Output the [X, Y] coordinate of the center of the cell containing the given text.  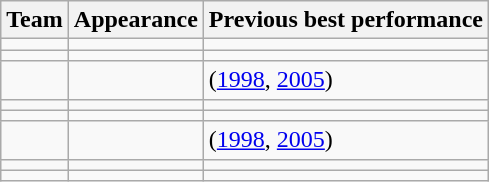
Team [35, 20]
Appearance [136, 20]
Previous best performance [346, 20]
